For the text-containing cell, return its midpoint in (x, y) coordinate format. 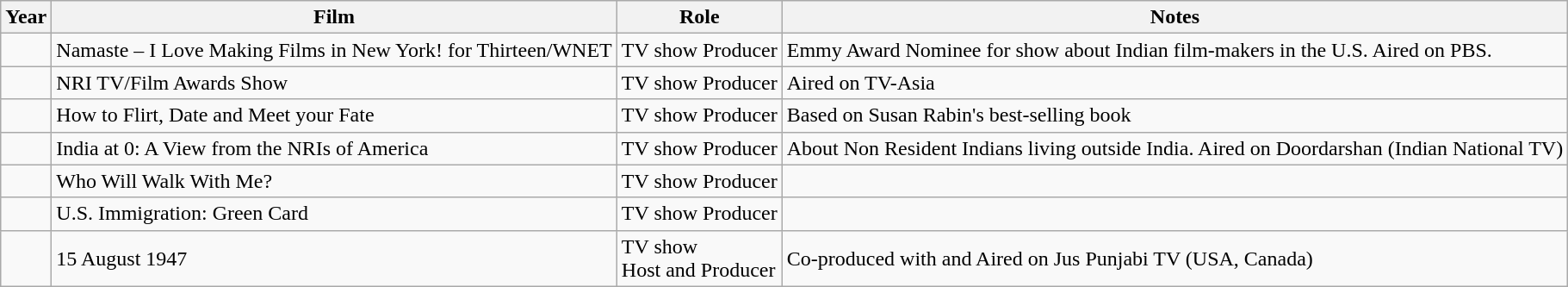
Who Will Walk With Me? (334, 181)
NRI TV/Film Awards Show (334, 83)
Year (26, 17)
Emmy Award Nominee for show about Indian film-makers in the U.S. Aired on PBS. (1174, 50)
India at 0: A View from the NRIs of America (334, 148)
Aired on TV-Asia (1174, 83)
15 August 1947 (334, 259)
Film (334, 17)
About Non Resident Indians living outside India. Aired on Doordarshan (Indian National TV) (1174, 148)
U.S. Immigration: Green Card (334, 214)
How to Flirt, Date and Meet your Fate (334, 115)
Based on Susan Rabin's best-selling book (1174, 115)
Namaste – I Love Making Films in New York! for Thirteen/WNET (334, 50)
Co-produced with and Aired on Jus Punjabi TV (USA, Canada) (1174, 259)
Role (699, 17)
TV showHost and Producer (699, 259)
Notes (1174, 17)
